Output the [X, Y] coordinate of the center of the cell containing the given text.  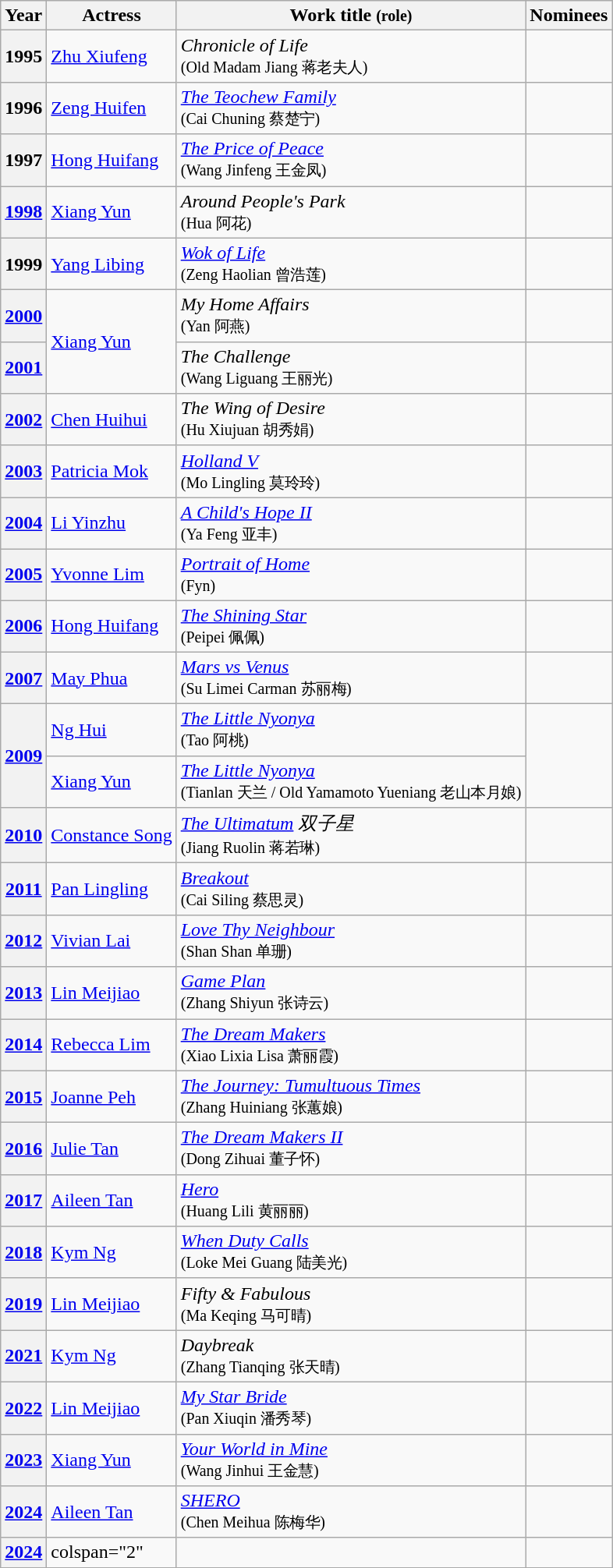
My Home Affairs(Yan 阿燕) [351, 317]
2011 [23, 889]
Chronicle of Life(Old Madam Jiang 蒋老夫人) [351, 56]
Breakout(Cai Siling 蔡思灵) [351, 889]
A Child's Hope II(Ya Feng 亚丰) [351, 524]
Julie Tan [112, 1149]
2014 [23, 1045]
Wok of Life(Zeng Haolian 曾浩莲) [351, 264]
Year [23, 16]
2015 [23, 1096]
Daybreak(Zhang Tianqing 张天晴) [351, 1357]
When Duty Calls(Loke Mei Guang 陆美光) [351, 1252]
2021 [23, 1357]
Actress [112, 16]
2003 [23, 471]
Yang Libing [112, 264]
May Phua [112, 678]
2017 [23, 1201]
Portrait of Home (Fyn) [351, 574]
colspan="2" [112, 1552]
2013 [23, 993]
2009 [23, 756]
2005 [23, 574]
Work title (role) [351, 16]
2022 [23, 1408]
Constance Song [112, 836]
SHERO(Chen Meihua 陈梅华) [351, 1513]
The Dream Makers(Xiao Lixia Lisa 萧丽霞) [351, 1045]
Patricia Mok [112, 471]
Li Yinzhu [112, 524]
Rebecca Lim [112, 1045]
Chen Huihui [112, 419]
2004 [23, 524]
Your World in Mine(Wang Jinhui 王金慧) [351, 1460]
2006 [23, 627]
2001 [23, 368]
Zeng Huifen [112, 108]
2018 [23, 1252]
2000 [23, 317]
Zhu Xiufeng [112, 56]
Love Thy Neighbour(Shan Shan 单珊) [351, 940]
The Ultimatum 双子星(Jiang Ruolin 蒋若琳) [351, 836]
1997 [23, 161]
2023 [23, 1460]
The Price of Peace(Wang Jinfeng 王金凤) [351, 161]
2002 [23, 419]
2012 [23, 940]
1996 [23, 108]
Hero(Huang Lili 黄丽丽) [351, 1201]
2010 [23, 836]
Joanne Peh [112, 1096]
Holland V(Mo Lingling 莫玲玲) [351, 471]
The Little Nyonya(Tianlan 天兰 / Old Yamamoto Yueniang 老山本月娘) [351, 781]
Vivian Lai [112, 940]
The Challenge(Wang Liguang 王丽光) [351, 368]
The Journey: Tumultuous Times(Zhang Huiniang 张蕙娘) [351, 1096]
1995 [23, 56]
Ng Hui [112, 730]
The Teochew Family (Cai Chuning 蔡楚宁) [351, 108]
Pan Lingling [112, 889]
The Wing of Desire(Hu Xiujuan 胡秀娟) [351, 419]
Game Plan(Zhang Shiyun 张诗云) [351, 993]
Yvonne Lim [112, 574]
The Dream Makers II(Dong Zihuai 董子怀) [351, 1149]
The Shining Star(Peipei 佩佩) [351, 627]
Mars vs Venus(Su Limei Carman 苏丽梅) [351, 678]
The Little Nyonya(Tao 阿桃) [351, 730]
1999 [23, 264]
2016 [23, 1149]
My Star Bride(Pan Xiuqin 潘秀琴) [351, 1408]
2007 [23, 678]
1998 [23, 212]
Nominees [569, 16]
2019 [23, 1304]
Fifty & Fabulous(Ma Keqing 马可晴) [351, 1304]
Around People's Park(Hua 阿花) [351, 212]
